Detect which cell encompasses the target text, then output its (X, Y) center coordinate. 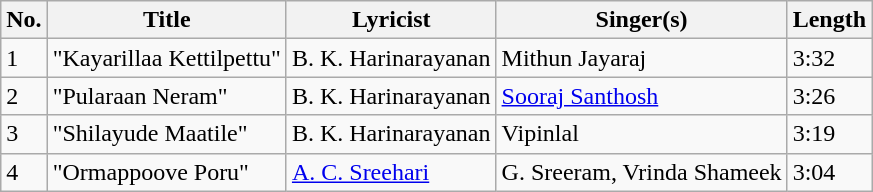
"Kayarillaa Kettilpettu" (166, 58)
3:19 (829, 134)
Lyricist (391, 20)
3:26 (829, 96)
3 (24, 134)
"Ormappoove Poru" (166, 172)
1 (24, 58)
3:04 (829, 172)
Mithun Jayaraj (642, 58)
Title (166, 20)
2 (24, 96)
No. (24, 20)
4 (24, 172)
Length (829, 20)
Sooraj Santhosh (642, 96)
3:32 (829, 58)
A. C. Sreehari (391, 172)
"Shilayude Maatile" (166, 134)
G. Sreeram, Vrinda Shameek (642, 172)
Singer(s) (642, 20)
Vipinlal (642, 134)
"Pularaan Neram" (166, 96)
